Pinpoint the cell where the given text exists, returning its [X, Y] midpoint coordinate. 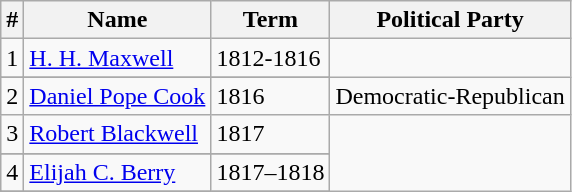
1812-1816 [270, 58]
Political Party [450, 20]
1817–1818 [270, 172]
4 [12, 172]
Elijah C. Berry [118, 172]
1 [12, 58]
H. H. Maxwell [118, 58]
Daniel Pope Cook [118, 96]
Robert Blackwell [118, 134]
Term [270, 20]
# [12, 20]
3 [12, 134]
1816 [270, 96]
Democratic-Republican [450, 96]
1817 [270, 134]
Name [118, 20]
2 [12, 96]
